Locate the cell with the specified text and output its [x, y] center coordinate. 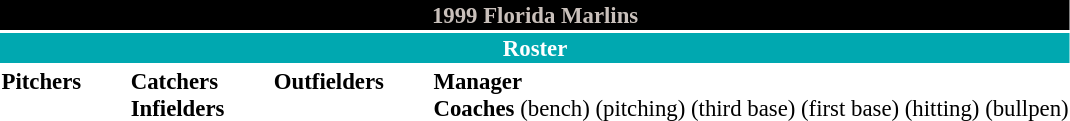
1999 Florida Marlins [535, 15]
Roster [535, 48]
